Pinpoint the cell where the given text exists, returning its (X, Y) midpoint coordinate. 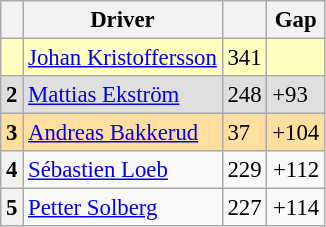
+104 (296, 133)
3 (12, 133)
Petter Solberg (122, 208)
4 (12, 170)
Johan Kristoffersson (122, 58)
229 (244, 170)
341 (244, 58)
Andreas Bakkerud (122, 133)
248 (244, 95)
Sébastien Loeb (122, 170)
227 (244, 208)
+114 (296, 208)
2 (12, 95)
Driver (122, 20)
+93 (296, 95)
Mattias Ekström (122, 95)
+112 (296, 170)
Gap (296, 20)
37 (244, 133)
5 (12, 208)
